Locate the cell with the specified text and output its [X, Y] center coordinate. 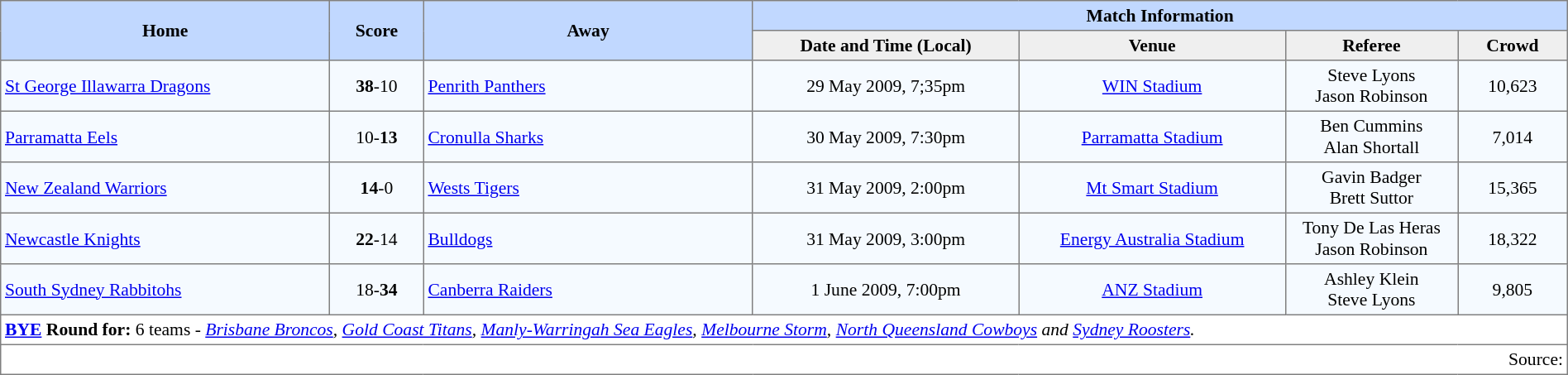
Cronulla Sharks [588, 137]
Match Information [1159, 16]
St George Illawarra Dragons [165, 86]
New Zealand Warriors [165, 188]
Referee [1371, 46]
Ashley KleinSteve Lyons [1371, 290]
Home [165, 31]
22-14 [377, 238]
Steve LyonsJason Robinson [1371, 86]
31 May 2009, 3:00pm [886, 238]
Bulldogs [588, 238]
14-0 [377, 188]
1 June 2009, 7:00pm [886, 290]
38-10 [377, 86]
Energy Australia Stadium [1152, 238]
ANZ Stadium [1152, 290]
Mt Smart Stadium [1152, 188]
30 May 2009, 7:30pm [886, 137]
Score [377, 31]
Date and Time (Local) [886, 46]
31 May 2009, 2:00pm [886, 188]
7,014 [1513, 137]
Newcastle Knights [165, 238]
Wests Tigers [588, 188]
WIN Stadium [1152, 86]
18-34 [377, 290]
Canberra Raiders [588, 290]
15,365 [1513, 188]
10,623 [1513, 86]
Source: [784, 359]
29 May 2009, 7;35pm [886, 86]
10-13 [377, 137]
Tony De Las HerasJason Robinson [1371, 238]
Crowd [1513, 46]
Venue [1152, 46]
Penrith Panthers [588, 86]
South Sydney Rabbitohs [165, 290]
Away [588, 31]
Parramatta Eels [165, 137]
Ben CumminsAlan Shortall [1371, 137]
Gavin BadgerBrett Suttor [1371, 188]
9,805 [1513, 290]
Parramatta Stadium [1152, 137]
18,322 [1513, 238]
